Find where the given text appears and provide that cell's center as [x, y] coordinate. 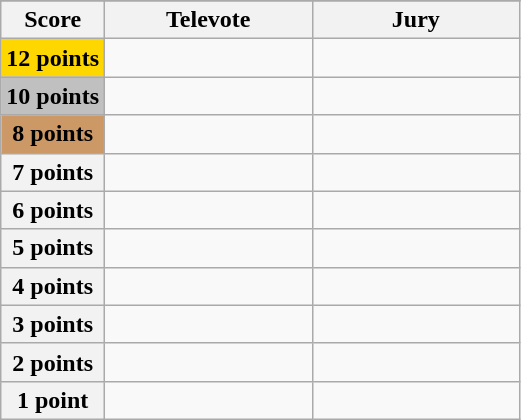
4 points [53, 286]
10 points [53, 96]
5 points [53, 248]
1 point [53, 400]
8 points [53, 134]
2 points [53, 362]
3 points [53, 324]
7 points [53, 172]
Televote [209, 20]
6 points [53, 210]
Score [53, 20]
12 points [53, 58]
Jury [416, 20]
